Output the (x, y) coordinate of the center of the cell containing the given text.  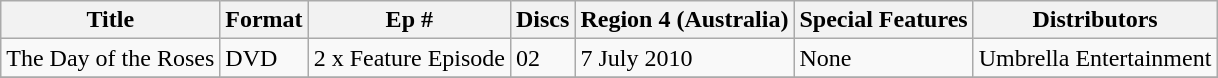
Special Features (884, 20)
Region 4 (Australia) (684, 20)
Distributors (1095, 20)
None (884, 58)
Title (110, 20)
Umbrella Entertainment (1095, 58)
Discs (542, 20)
Format (264, 20)
Ep # (409, 20)
02 (542, 58)
2 x Feature Episode (409, 58)
7 July 2010 (684, 58)
DVD (264, 58)
The Day of the Roses (110, 58)
